Find where the given text appears and provide that cell's center as [x, y] coordinate. 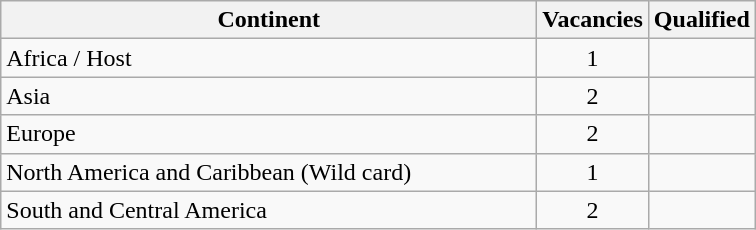
Vacancies [593, 20]
North America and Caribbean (Wild card) [269, 172]
Asia [269, 96]
South and Central America [269, 210]
Europe [269, 134]
Africa / Host [269, 58]
Continent [269, 20]
Qualified [702, 20]
